Pinpoint the cell where the given text exists, returning its (X, Y) midpoint coordinate. 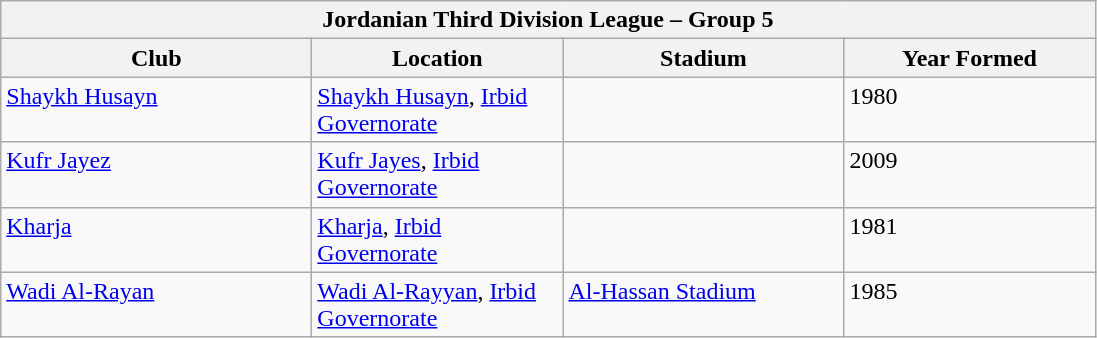
1981 (970, 240)
Location (438, 58)
Jordanian Third Division League – Group 5 (548, 20)
Shaykh Husayn, Irbid Governorate (438, 110)
Kharja, Irbid Governorate (438, 240)
Wadi Al-Rayan (156, 304)
1985 (970, 304)
Wadi Al-Rayyan, Irbid Governorate (438, 304)
Kharja (156, 240)
Shaykh Husayn (156, 110)
Kufr Jayes, Irbid Governorate (438, 174)
Year Formed (970, 58)
Club (156, 58)
Al-Hassan Stadium (704, 304)
2009 (970, 174)
1980 (970, 110)
Kufr Jayez (156, 174)
Stadium (704, 58)
